From the cell containing the given text, extract its center point as (X, Y) coordinate. 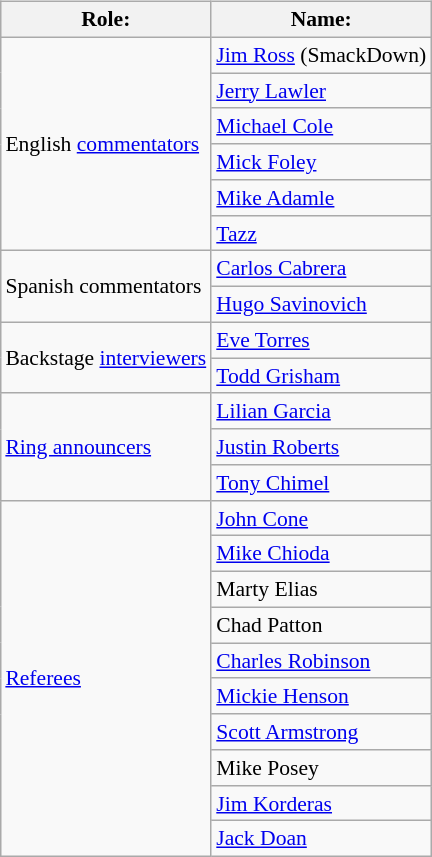
Chad Patton (321, 625)
Justin Roberts (321, 447)
Michael Cole (321, 126)
Name: (321, 20)
Spanish commentators (106, 286)
Tony Chimel (321, 483)
Charles Robinson (321, 661)
Lilian Garcia (321, 411)
Jack Doan (321, 839)
Jerry Lawler (321, 91)
Mike Posey (321, 768)
Role: (106, 20)
Jim Korderas (321, 803)
Hugo Savinovich (321, 305)
John Cone (321, 518)
Mickie Henson (321, 696)
Tazz (321, 233)
Referees (106, 678)
Jim Ross (SmackDown) (321, 55)
Carlos Cabrera (321, 269)
Ring announcers (106, 446)
Todd Grisham (321, 376)
Mick Foley (321, 162)
Mike Chioda (321, 554)
Marty Elias (321, 590)
Eve Torres (321, 340)
Backstage interviewers (106, 358)
English commentators (106, 144)
Scott Armstrong (321, 732)
Mike Adamle (321, 198)
